Locate the cell with the specified text and output its [x, y] center coordinate. 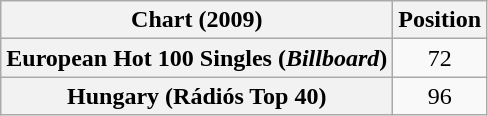
72 [440, 58]
Position [440, 20]
European Hot 100 Singles (Billboard) [197, 58]
Hungary (Rádiós Top 40) [197, 96]
96 [440, 96]
Chart (2009) [197, 20]
